Determine the [X, Y] coordinate at the center of the cell enclosing the given text.  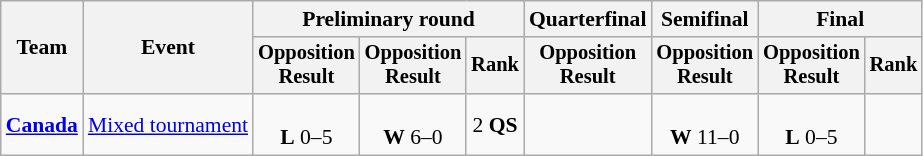
Quarterfinal [588, 19]
Preliminary round [388, 19]
W 11–0 [704, 124]
Team [42, 48]
Semifinal [704, 19]
Canada [42, 124]
W 6–0 [414, 124]
2 QS [495, 124]
Final [840, 19]
Mixed tournament [168, 124]
Event [168, 48]
